Return the [x, y] coordinate for the center point of the cell that contains the specified text.  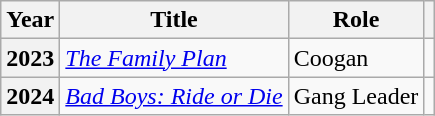
The Family Plan [174, 58]
2023 [30, 58]
Role [356, 20]
Title [174, 20]
Gang Leader [356, 96]
2024 [30, 96]
Year [30, 20]
Coogan [356, 58]
Bad Boys: Ride or Die [174, 96]
